Identify which cell holds the provided text, then report its [x, y] central coordinate. 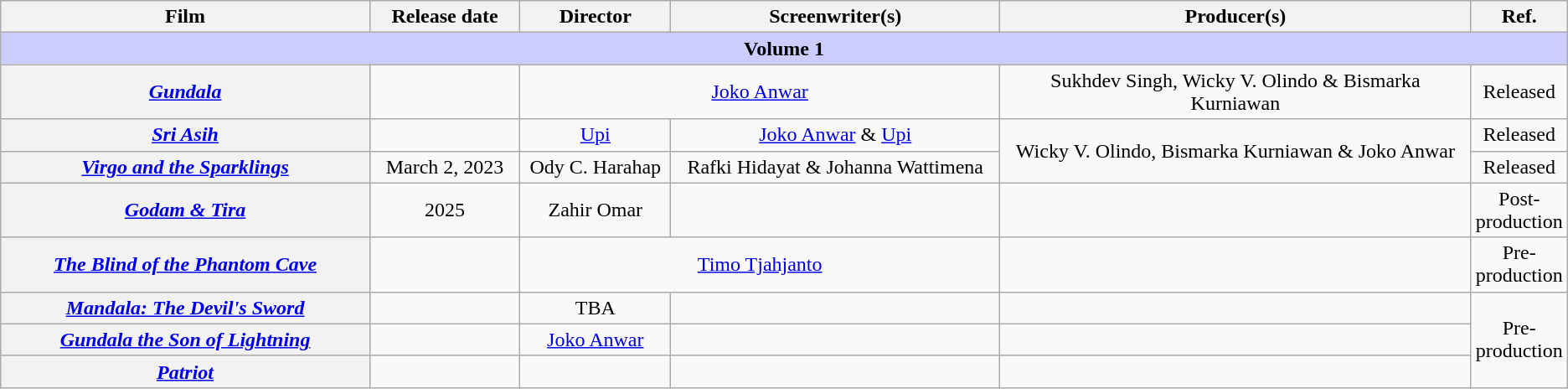
Post-production [1519, 210]
TBA [596, 308]
Sukhdev Singh, Wicky V. Olindo & Bismarka Kurniawan [1236, 92]
Patriot [186, 371]
Mandala: The Devil's Sword [186, 308]
Gundala the Son of Lightning [186, 340]
Timo Tjahjanto [761, 265]
Director [596, 17]
Sri Asih [186, 135]
Gundala [186, 92]
Upi [596, 135]
Virgo and the Sparklings [186, 167]
March 2, 2023 [444, 167]
The Blind of the Phantom Cave [186, 265]
Rafki Hidayat & Johanna Wattimena [836, 167]
Ref. [1519, 17]
Producer(s) [1236, 17]
Volume 1 [784, 49]
Screenwriter(s) [836, 17]
Zahir Omar [596, 210]
Ody C. Harahap [596, 167]
Joko Anwar & Upi [836, 135]
Wicky V. Olindo, Bismarka Kurniawan & Joko Anwar [1236, 151]
Release date [444, 17]
Godam & Tira [186, 210]
2025 [444, 210]
Film [186, 17]
